Determine the [x, y] coordinate at the center of the cell enclosing the given text.  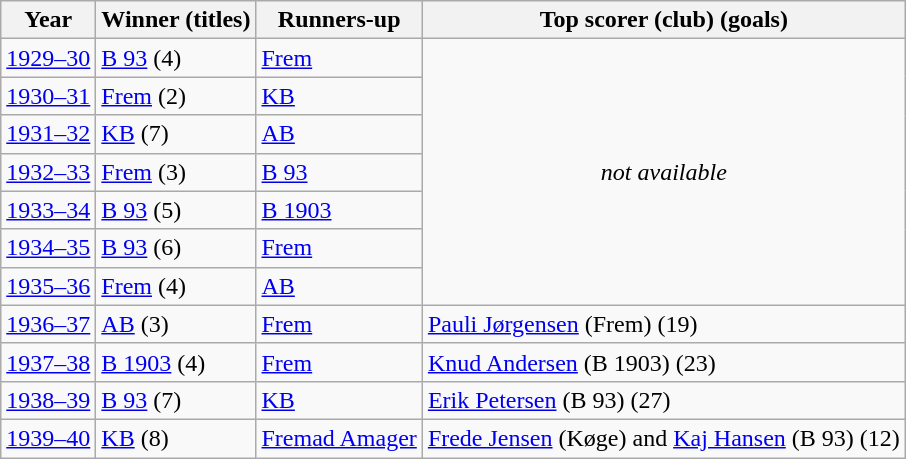
B 93 (6) [176, 248]
B 93 [339, 172]
Winner (titles) [176, 20]
1938–39 [48, 400]
Frem (4) [176, 286]
not available [664, 172]
1929–30 [48, 58]
Pauli Jørgensen (Frem) (19) [664, 324]
B 1903 (4) [176, 362]
B 93 (4) [176, 58]
1931–32 [48, 134]
1932–33 [48, 172]
1937–38 [48, 362]
Top scorer (club) (goals) [664, 20]
Frede Jensen (Køge) and Kaj Hansen (B 93) (12) [664, 438]
AB (3) [176, 324]
1934–35 [48, 248]
Fremad Amager [339, 438]
1935–36 [48, 286]
1939–40 [48, 438]
KB (8) [176, 438]
Runners-up [339, 20]
KB (7) [176, 134]
1933–34 [48, 210]
1930–31 [48, 96]
B 1903 [339, 210]
Year [48, 20]
B 93 (7) [176, 400]
Frem (2) [176, 96]
Knud Andersen (B 1903) (23) [664, 362]
1936–37 [48, 324]
Frem (3) [176, 172]
Erik Petersen (B 93) (27) [664, 400]
B 93 (5) [176, 210]
